Return the [x, y] coordinate for the center point of the cell that contains the specified text.  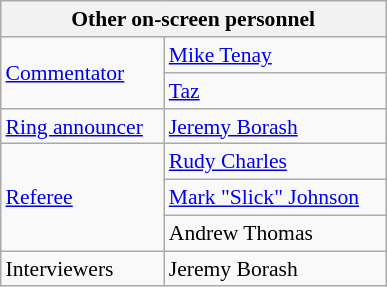
Ring announcer [82, 126]
Rudy Charles [275, 162]
Commentator [82, 72]
Other on-screen personnel [194, 19]
Taz [275, 91]
Interviewers [82, 269]
Referee [82, 198]
Andrew Thomas [275, 233]
Mark "Slick" Johnson [275, 197]
Mike Tenay [275, 55]
